Return [x, y] of the center of cell containing provided text 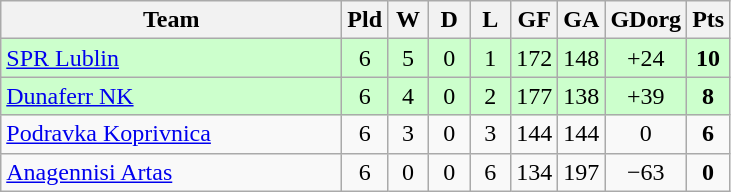
148 [582, 58]
Dunaferr NK [172, 96]
172 [534, 58]
197 [582, 172]
2 [490, 96]
8 [708, 96]
138 [582, 96]
Pld [365, 20]
GA [582, 20]
−63 [646, 172]
+24 [646, 58]
Pts [708, 20]
L [490, 20]
177 [534, 96]
+39 [646, 96]
4 [408, 96]
10 [708, 58]
GDorg [646, 20]
W [408, 20]
Podravka Koprivnica [172, 134]
1 [490, 58]
D [450, 20]
Team [172, 20]
5 [408, 58]
Anagennisi Artas [172, 172]
GF [534, 20]
134 [534, 172]
SPR Lublin [172, 58]
